Extract the (x, y) coordinate from the center of the cell holding the provided text.  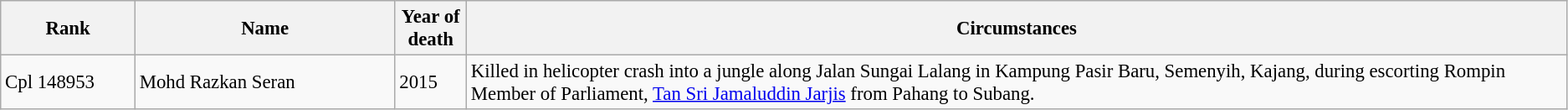
Year of death (431, 29)
Mohd Razkan Seran (264, 82)
Rank (69, 29)
Name (264, 29)
Cpl 148953 (69, 82)
2015 (431, 82)
Circumstances (1017, 29)
